Capture the cell that displays the provided text and extract its (x, y) central coordinate. 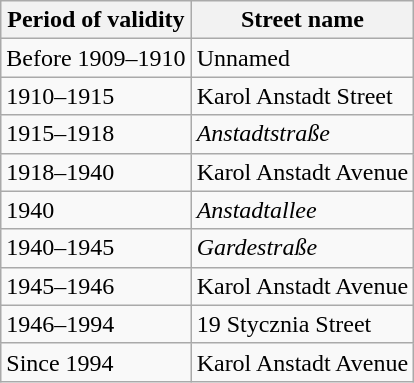
Since 1994 (96, 362)
1940 (96, 210)
Gardestraße (302, 248)
Anstadtallee (302, 210)
Karol Anstadt Street (302, 96)
1910–1915 (96, 96)
Street name (302, 20)
1915–1918 (96, 134)
1940–1945 (96, 248)
1945–1946 (96, 286)
Unnamed (302, 58)
Before 1909–1910 (96, 58)
Anstadtstraße (302, 134)
1918–1940 (96, 172)
19 Stycznia Street (302, 324)
1946–1994 (96, 324)
Period of validity (96, 20)
